Identify which cell holds the provided text, then report its [x, y] central coordinate. 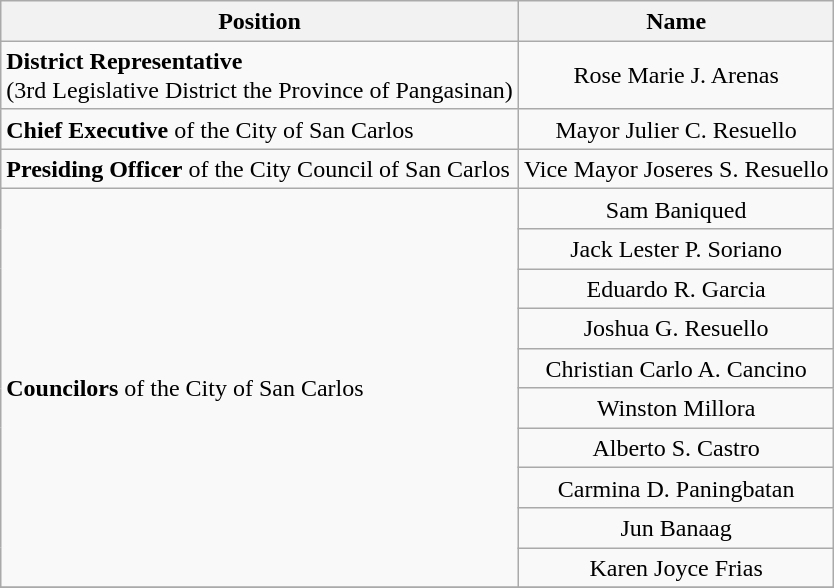
Councilors of the City of San Carlos [260, 388]
Vice Mayor Joseres S. Resuello [676, 169]
Carmina D. Paningbatan [676, 488]
Eduardo R. Garcia [676, 289]
Presiding Officer of the City Council of San Carlos [260, 169]
Name [676, 21]
Chief Executive of the City of San Carlos [260, 129]
Mayor Julier C. Resuello [676, 129]
Jun Banaag [676, 528]
Joshua G. Resuello [676, 328]
Position [260, 21]
Christian Carlo A. Cancino [676, 368]
District Representative(3rd Legislative District the Province of Pangasinan) [260, 76]
Sam Baniqued [676, 209]
Winston Millora [676, 408]
Karen Joyce Frias [676, 568]
Alberto S. Castro [676, 448]
Rose Marie J. Arenas [676, 76]
Jack Lester P. Soriano [676, 249]
